Provide the (x, y) coordinate of the cell's center where the given text is located.  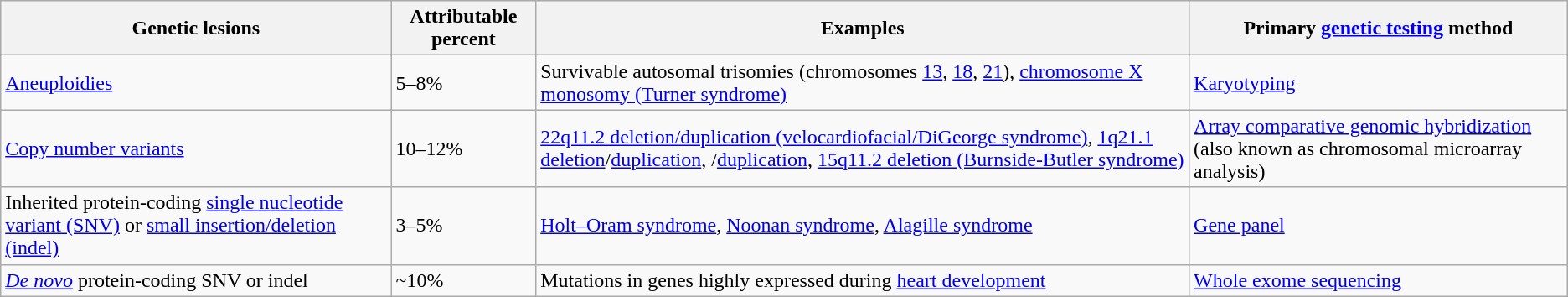
Primary genetic testing method (1379, 29)
De novo protein-coding SNV or indel (196, 280)
Survivable autosomal trisomies (chromosomes 13, 18, 21), chromosome X monosomy (Turner syndrome) (863, 82)
10–12% (464, 148)
5–8% (464, 82)
Examples (863, 29)
3–5% (464, 226)
Aneuploidies (196, 82)
Attributable percent (464, 29)
Gene panel (1379, 226)
Genetic lesions (196, 29)
Karyotyping (1379, 82)
Inherited protein-coding single nucleotide variant (SNV) or small insertion/deletion (indel) (196, 226)
Copy number variants (196, 148)
Mutations in genes highly expressed during heart development (863, 280)
Array comparative genomic hybridization (also known as chromosomal microarray analysis) (1379, 148)
Whole exome sequencing (1379, 280)
Holt–Oram syndrome, Noonan syndrome, Alagille syndrome (863, 226)
~10% (464, 280)
